Determine the [x, y] coordinate at the center of the cell enclosing the given text.  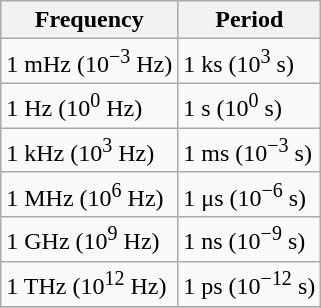
1 μs (10−6 s) [250, 194]
1 s (100 s) [250, 106]
1 ks (103 s) [250, 62]
Period [250, 20]
1 GHz (109 Hz) [90, 240]
1 kHz (103 Hz) [90, 150]
1 mHz (10−3 Hz) [90, 62]
1 Hz (100 Hz) [90, 106]
1 THz (1012 Hz) [90, 284]
1 ns (10−9 s) [250, 240]
1 ps (10−12 s) [250, 284]
1 ms (10−3 s) [250, 150]
1 MHz (106 Hz) [90, 194]
Frequency [90, 20]
